For the text-containing cell, return its midpoint in (X, Y) coordinate format. 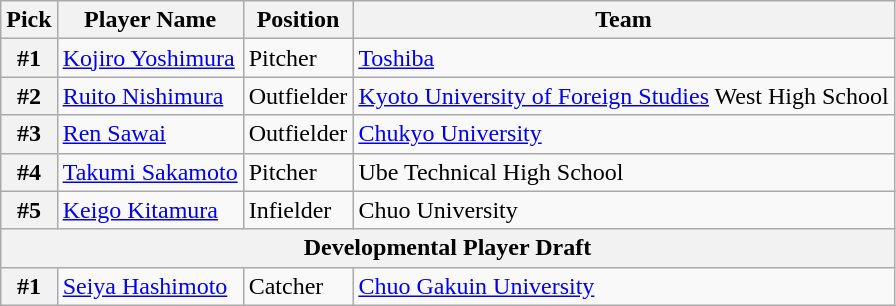
#5 (29, 210)
Pick (29, 20)
Toshiba (624, 58)
Ren Sawai (150, 134)
Kyoto University of Foreign Studies West High School (624, 96)
Player Name (150, 20)
Ube Technical High School (624, 172)
Ruito Nishimura (150, 96)
#3 (29, 134)
Kojiro Yoshimura (150, 58)
#4 (29, 172)
#2 (29, 96)
Seiya Hashimoto (150, 286)
Catcher (298, 286)
Takumi Sakamoto (150, 172)
Chuo Gakuin University (624, 286)
Infielder (298, 210)
Team (624, 20)
Position (298, 20)
Chukyo University (624, 134)
Keigo Kitamura (150, 210)
Developmental Player Draft (448, 248)
Chuo University (624, 210)
